Find where the given text appears and provide that cell's center as [X, Y] coordinate. 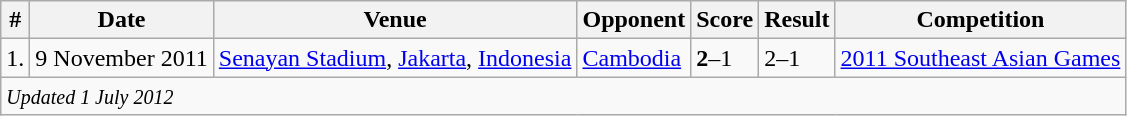
2011 Southeast Asian Games [980, 58]
Senayan Stadium, Jakarta, Indonesia [395, 58]
Opponent [634, 20]
9 November 2011 [122, 58]
Competition [980, 20]
Venue [395, 20]
Cambodia [634, 58]
Result [797, 20]
Date [122, 20]
1. [16, 58]
# [16, 20]
Score [725, 20]
Updated 1 July 2012 [564, 96]
